Return (x, y) of the center of cell containing provided text 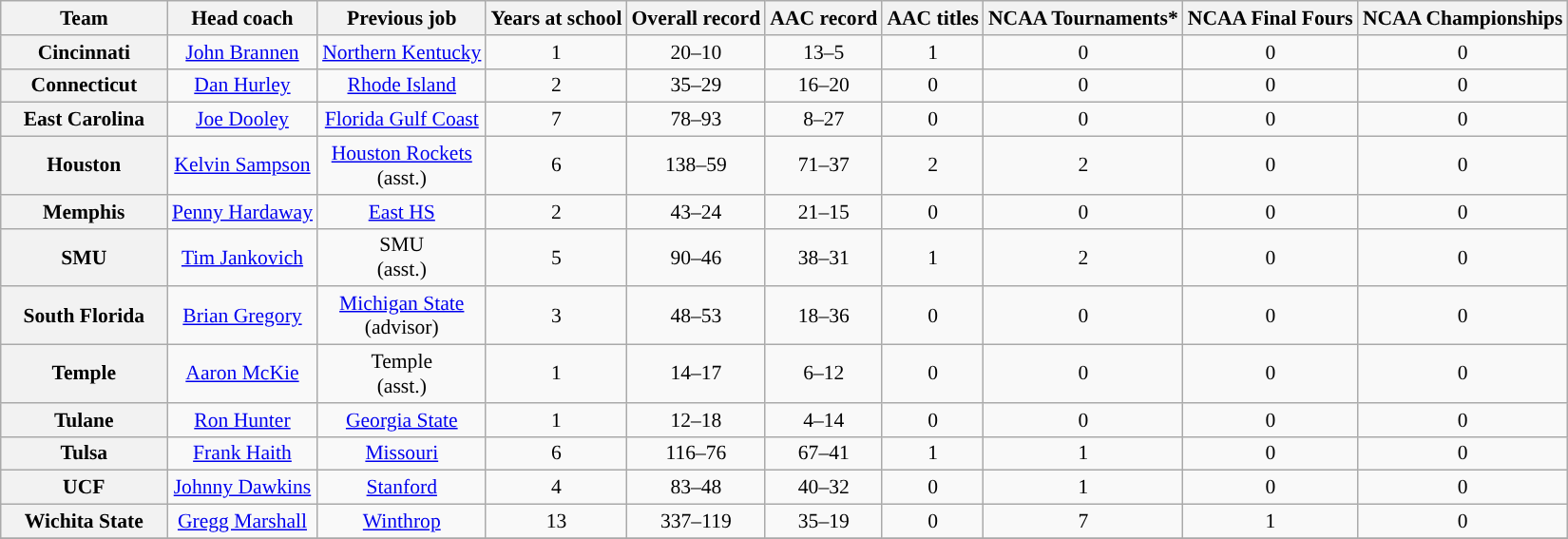
35–29 (696, 86)
3 (556, 316)
Frank Haith (242, 453)
13–5 (823, 52)
Previous job (401, 18)
Head coach (242, 18)
Brian Gregory (242, 316)
South Florida (84, 316)
Tulsa (84, 453)
AAC record (823, 18)
Johnny Dawkins (242, 488)
NCAA Final Fours (1271, 18)
16–20 (823, 86)
18–36 (823, 316)
13 (556, 522)
Memphis (84, 212)
NCAA Tournaments* (1083, 18)
78–93 (696, 120)
Penny Hardaway (242, 212)
Team (84, 18)
21–15 (823, 212)
43–24 (696, 212)
Cincinnati (84, 52)
Kelvin Sampson (242, 165)
Ron Hunter (242, 420)
38–31 (823, 257)
5 (556, 257)
Years at school (556, 18)
138–59 (696, 165)
67–41 (823, 453)
Georgia State (401, 420)
Houston Rockets(asst.) (401, 165)
Stanford (401, 488)
Connecticut (84, 86)
48–53 (696, 316)
East HS (401, 212)
Rhode Island (401, 86)
4 (556, 488)
20–10 (696, 52)
83–48 (696, 488)
Tim Jankovich (242, 257)
12–18 (696, 420)
35–19 (823, 522)
Gregg Marshall (242, 522)
Joe Dooley (242, 120)
UCF (84, 488)
4–14 (823, 420)
NCAA Championships (1463, 18)
Temple(asst.) (401, 375)
71–37 (823, 165)
Winthrop (401, 522)
Dan Hurley (242, 86)
Michigan State(advisor) (401, 316)
SMU (84, 257)
Missouri (401, 453)
40–32 (823, 488)
John Brannen (242, 52)
Overall record (696, 18)
Aaron McKie (242, 375)
East Carolina (84, 120)
90–46 (696, 257)
Wichita State (84, 522)
116–76 (696, 453)
Florida Gulf Coast (401, 120)
14–17 (696, 375)
Tulane (84, 420)
Northern Kentucky (401, 52)
Temple (84, 375)
6–12 (823, 375)
337–119 (696, 522)
Houston (84, 165)
AAC titles (933, 18)
8–27 (823, 120)
SMU(asst.) (401, 257)
